From the cell containing the given text, extract its center point as [x, y] coordinate. 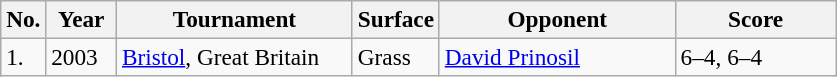
Year [82, 19]
No. [24, 19]
David Prinosil [557, 57]
Opponent [557, 19]
Score [756, 19]
1. [24, 57]
Tournament [235, 19]
Grass [396, 57]
Bristol, Great Britain [235, 57]
6–4, 6–4 [756, 57]
Surface [396, 19]
2003 [82, 57]
